Pinpoint the cell where the given text exists, returning its (X, Y) midpoint coordinate. 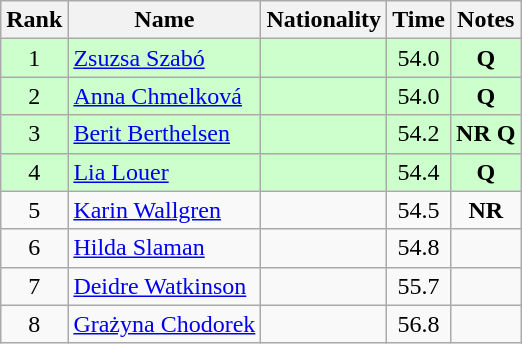
Zsuzsa Szabó (164, 58)
Berit Berthelsen (164, 134)
8 (34, 324)
3 (34, 134)
6 (34, 248)
4 (34, 172)
Rank (34, 20)
Nationality (324, 20)
Hilda Slaman (164, 248)
5 (34, 210)
Notes (486, 20)
54.4 (419, 172)
54.2 (419, 134)
Lia Louer (164, 172)
7 (34, 286)
Karin Wallgren (164, 210)
Deidre Watkinson (164, 286)
Time (419, 20)
56.8 (419, 324)
54.8 (419, 248)
Anna Chmelková (164, 96)
54.5 (419, 210)
Grażyna Chodorek (164, 324)
Name (164, 20)
NR (486, 210)
2 (34, 96)
NR Q (486, 134)
1 (34, 58)
55.7 (419, 286)
